Capture the cell that displays the provided text and extract its (x, y) central coordinate. 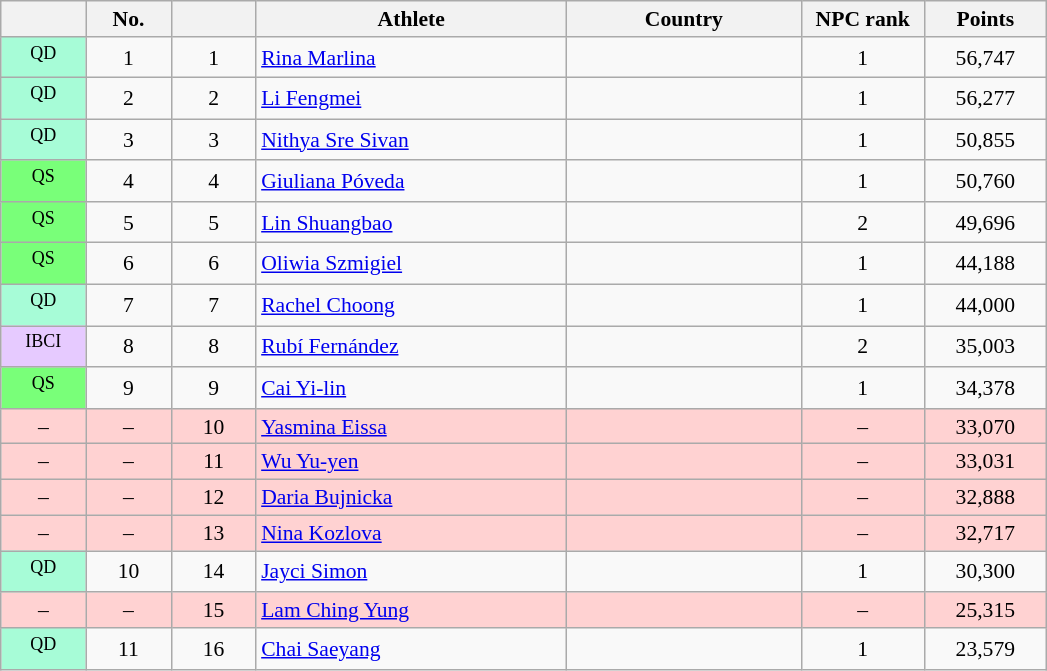
15 (214, 610)
32,888 (986, 498)
56,747 (986, 58)
56,277 (986, 98)
Rachel Choong (411, 306)
33,031 (986, 462)
Nithya Sre Sivan (411, 140)
Country (684, 19)
Daria Bujnicka (411, 498)
Chai Saeyang (411, 648)
Points (986, 19)
50,760 (986, 182)
35,003 (986, 346)
25,315 (986, 610)
Athlete (411, 19)
No. (128, 19)
30,300 (986, 572)
Li Fengmei (411, 98)
Lin Shuangbao (411, 222)
14 (214, 572)
Yasmina Eissa (411, 427)
44,188 (986, 264)
Giuliana Póveda (411, 182)
44,000 (986, 306)
16 (214, 648)
Lam Ching Yung (411, 610)
34,378 (986, 388)
Oliwia Szmigiel (411, 264)
13 (214, 534)
23,579 (986, 648)
32,717 (986, 534)
Rubí Fernández (411, 346)
50,855 (986, 140)
IBCI (44, 346)
12 (214, 498)
49,696 (986, 222)
Cai Yi-lin (411, 388)
33,070 (986, 427)
Nina Kozlova (411, 534)
Wu Yu-yen (411, 462)
Rina Marlina (411, 58)
Jayci Simon (411, 572)
NPC rank (862, 19)
